Scan for the cell matching the given text and deliver its [x, y] coordinate at center. 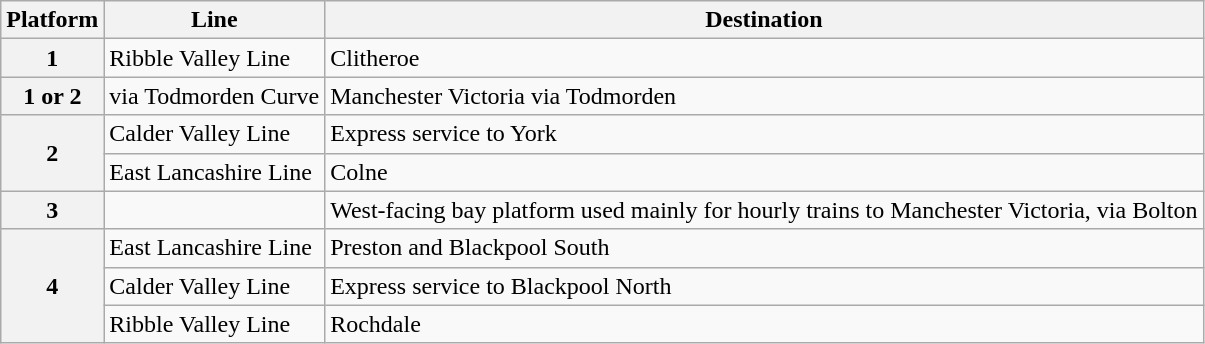
Preston and Blackpool South [764, 248]
2 [52, 153]
1 or 2 [52, 96]
via Todmorden Curve [214, 96]
Line [214, 20]
Colne [764, 172]
Rochdale [764, 324]
Clitheroe [764, 58]
Platform [52, 20]
Manchester Victoria via Todmorden [764, 96]
3 [52, 210]
1 [52, 58]
Express service to York [764, 134]
4 [52, 286]
Express service to Blackpool North [764, 286]
Destination [764, 20]
West-facing bay platform used mainly for hourly trains to Manchester Victoria, via Bolton [764, 210]
